Pinpoint the cell where the given text exists, returning its [X, Y] midpoint coordinate. 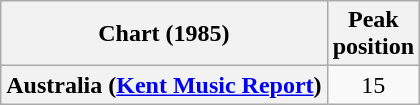
15 [373, 85]
Chart (1985) [164, 34]
Australia (Kent Music Report) [164, 85]
Peakposition [373, 34]
